Pinpoint the cell where the given text exists, returning its [X, Y] midpoint coordinate. 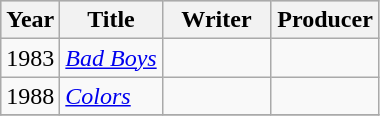
Bad Boys [111, 58]
Colors [111, 96]
Writer [216, 20]
Year [30, 20]
1988 [30, 96]
Producer [326, 20]
1983 [30, 58]
Title [111, 20]
